Scan for the cell matching the given text and deliver its (X, Y) coordinate at center. 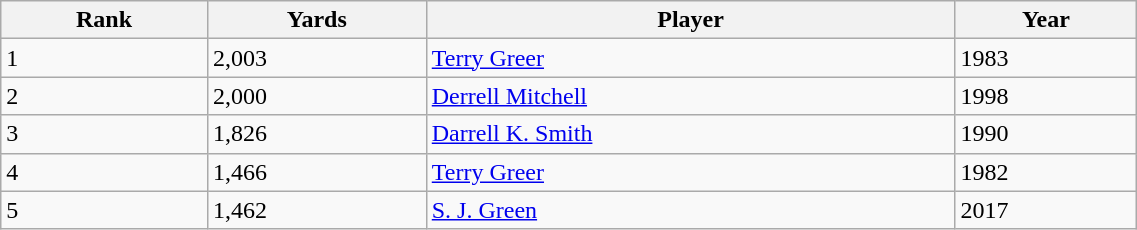
2 (104, 96)
1,826 (316, 134)
2,003 (316, 58)
1,466 (316, 172)
1982 (1046, 172)
4 (104, 172)
1,462 (316, 210)
1 (104, 58)
3 (104, 134)
Darrell K. Smith (690, 134)
Rank (104, 20)
Player (690, 20)
2017 (1046, 210)
5 (104, 210)
Year (1046, 20)
2,000 (316, 96)
1990 (1046, 134)
1998 (1046, 96)
Derrell Mitchell (690, 96)
Yards (316, 20)
1983 (1046, 58)
S. J. Green (690, 210)
